Provide the [x, y] coordinate of the cell's center where the given text is located.  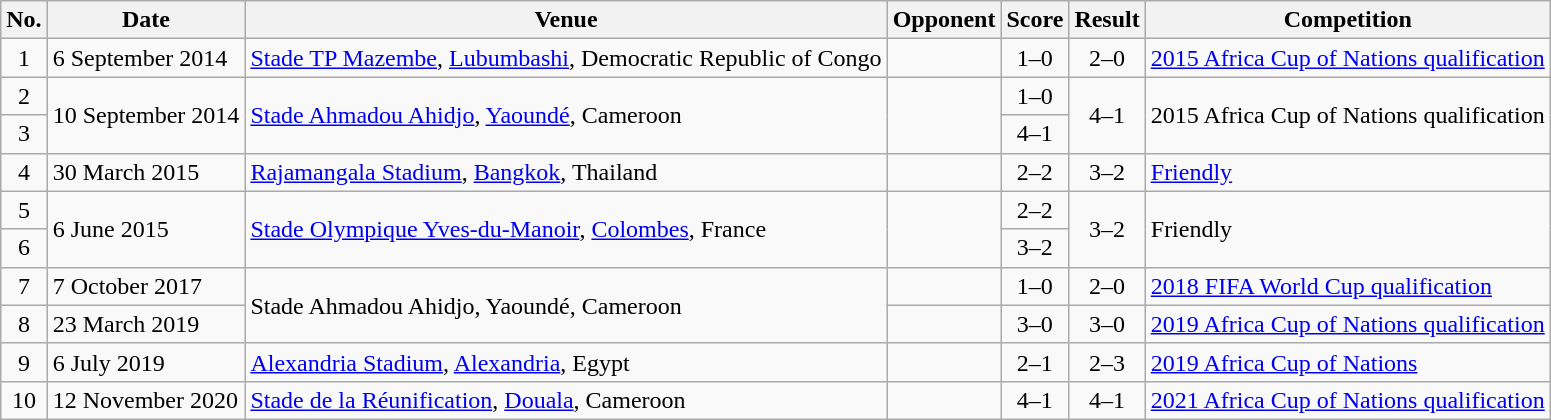
Stade de la Réunification, Douala, Cameroon [566, 400]
Date [146, 20]
1 [24, 58]
6 September 2014 [146, 58]
2–3 [1107, 362]
7 October 2017 [146, 286]
4 [24, 172]
Venue [566, 20]
9 [24, 362]
7 [24, 286]
2019 Africa Cup of Nations qualification [1348, 324]
Stade Olympique Yves-du-Manoir, Colombes, France [566, 229]
Rajamangala Stadium, Bangkok, Thailand [566, 172]
No. [24, 20]
Score [1035, 20]
2–1 [1035, 362]
2 [24, 96]
10 September 2014 [146, 115]
8 [24, 324]
12 November 2020 [146, 400]
6 [24, 248]
2021 Africa Cup of Nations qualification [1348, 400]
30 March 2015 [146, 172]
2019 Africa Cup of Nations [1348, 362]
23 March 2019 [146, 324]
6 July 2019 [146, 362]
Result [1107, 20]
10 [24, 400]
3 [24, 134]
2018 FIFA World Cup qualification [1348, 286]
5 [24, 210]
6 June 2015 [146, 229]
Competition [1348, 20]
Alexandria Stadium, Alexandria, Egypt [566, 362]
Stade TP Mazembe, Lubumbashi, Democratic Republic of Congo [566, 58]
Opponent [944, 20]
